Return (x, y) of the center of cell containing provided text 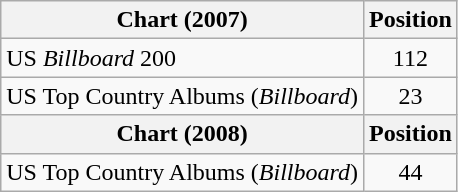
44 (411, 172)
US Billboard 200 (182, 58)
23 (411, 96)
Chart (2008) (182, 134)
Chart (2007) (182, 20)
112 (411, 58)
